Output the [x, y] coordinate of the center of the cell containing the given text.  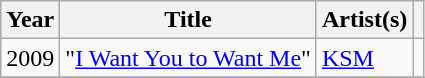
"I Want You to Want Me" [188, 58]
KSM [364, 58]
2009 [30, 58]
Title [188, 20]
Year [30, 20]
Artist(s) [364, 20]
